Return [x, y] of the center of cell containing provided text 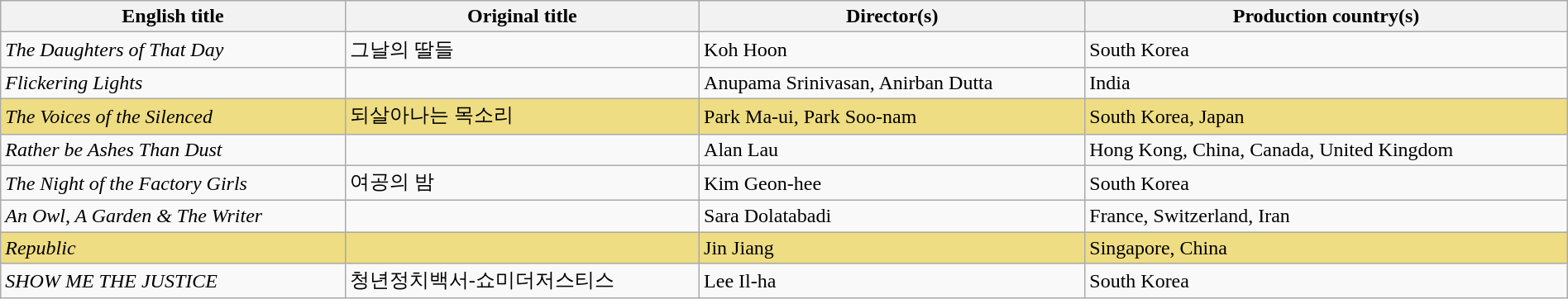
Rather be Ashes Than Dust [174, 149]
Director(s) [892, 17]
Flickering Lights [174, 83]
An Owl, A Garden & The Writer [174, 216]
Jin Jiang [892, 248]
The Night of the Factory Girls [174, 183]
여공의 밤 [522, 183]
The Voices of the Silenced [174, 116]
Sara Dolatabadi [892, 216]
Anupama Srinivasan, Anirban Dutta [892, 83]
Republic [174, 248]
Hong Kong, China, Canada, United Kingdom [1327, 149]
청년정치백서-쇼미더저스티스 [522, 281]
Kim Geon-hee [892, 183]
Park Ma-ui, Park Soo-nam [892, 116]
South Korea, Japan [1327, 116]
English title [174, 17]
Lee Il-ha [892, 281]
SHOW ME THE JUSTICE [174, 281]
Singapore, China [1327, 248]
되살아나는 목소리 [522, 116]
그날의 딸들 [522, 50]
Koh Hoon [892, 50]
Original title [522, 17]
The Daughters of That Day [174, 50]
India [1327, 83]
France, Switzerland, Iran [1327, 216]
Production country(s) [1327, 17]
Alan Lau [892, 149]
